Provide the (X, Y) coordinate of the cell's center where the given text is located.  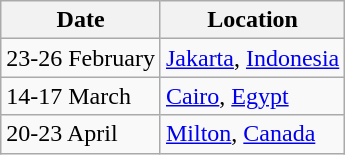
Milton, Canada (252, 134)
23-26 February (81, 58)
20-23 April (81, 134)
Date (81, 20)
Location (252, 20)
Cairo, Egypt (252, 96)
14-17 March (81, 96)
Jakarta, Indonesia (252, 58)
